Find where the given text appears and provide that cell's center as [x, y] coordinate. 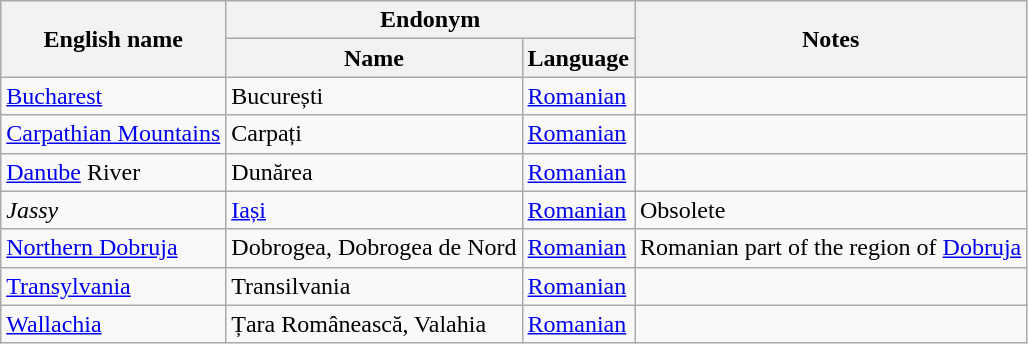
Name [374, 58]
Northern Dobruja [114, 248]
Carpathian Mountains [114, 134]
Dobrogea, Dobrogea de Nord [374, 248]
Danube River [114, 172]
Transylvania [114, 286]
Endonym [430, 20]
Țara Românească, Valahia [374, 324]
Wallachia [114, 324]
Bucharest [114, 96]
Notes [830, 39]
English name [114, 39]
Language [578, 58]
Romanian part of the region of Dobruja [830, 248]
Transilvania [374, 286]
Obsolete [830, 210]
Iași [374, 210]
Carpați [374, 134]
Dunărea [374, 172]
București [374, 96]
Jassy [114, 210]
